Provide the [x, y] coordinate of the cell's center where the given text is located.  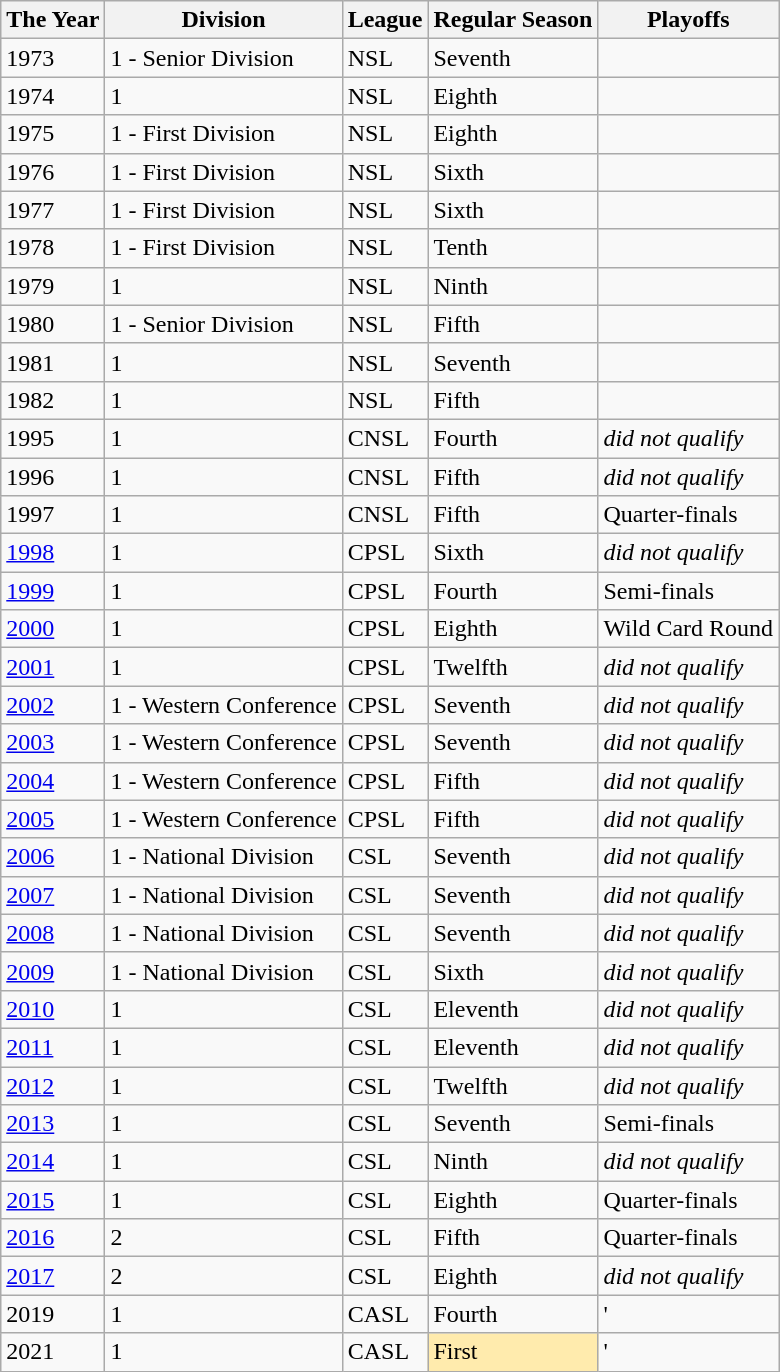
1996 [53, 477]
1982 [53, 400]
2003 [53, 743]
2004 [53, 781]
1999 [53, 591]
2010 [53, 1009]
1977 [53, 210]
2016 [53, 1238]
2006 [53, 857]
Division [224, 20]
Wild Card Round [688, 629]
1995 [53, 438]
Regular Season [513, 20]
The Year [53, 20]
2017 [53, 1276]
1998 [53, 553]
2011 [53, 1047]
2014 [53, 1162]
2001 [53, 667]
1997 [53, 515]
1975 [53, 134]
1978 [53, 248]
1980 [53, 324]
2008 [53, 933]
1979 [53, 286]
2002 [53, 705]
2021 [53, 1352]
1974 [53, 96]
Tenth [513, 248]
2019 [53, 1314]
2012 [53, 1085]
2015 [53, 1200]
First [513, 1352]
1976 [53, 172]
1973 [53, 58]
1981 [53, 362]
2009 [53, 971]
Playoffs [688, 20]
2005 [53, 819]
League [385, 20]
2013 [53, 1124]
2007 [53, 895]
2000 [53, 629]
